Determine the [x, y] coordinate at the center of the cell enclosing the given text.  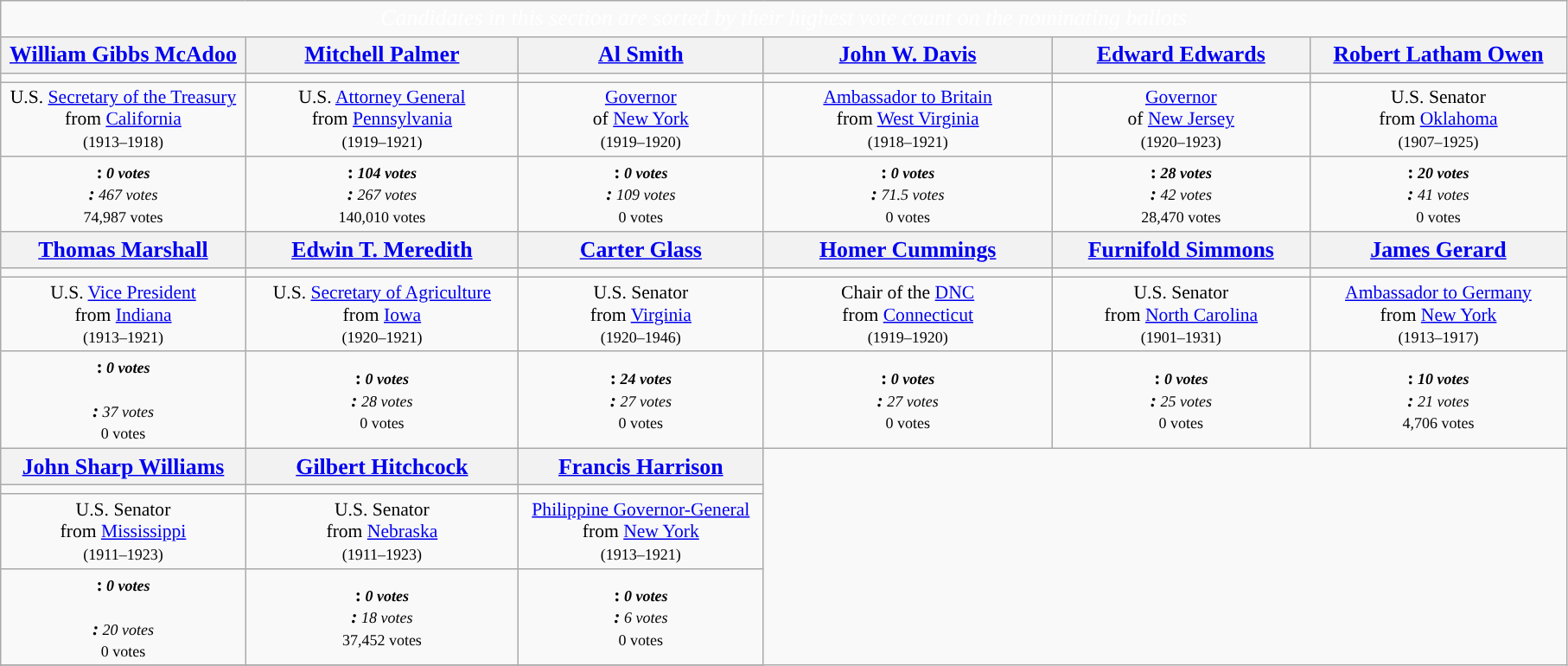
U.S. Senatorfrom North Carolina(1901–1931) [1181, 315]
Governorof New Jersey(1920–1923) [1181, 119]
: 28 votes: 42 votes28,470 votes [1181, 195]
Mitchell Palmer [382, 55]
: 0 votes: 37 votes0 votes [123, 400]
Carter Glass [641, 250]
Chair of the DNCfrom Connecticut(1919–1920) [908, 315]
U.S. Secretary of the Treasuryfrom California(1913–1918) [123, 119]
Ambassador to Germanyfrom New York(1913–1917) [1438, 315]
: 0 votes: 109 votes0 votes [641, 195]
Robert Latham Owen [1438, 55]
: 20 votes: 41 votes0 votes [1438, 195]
: 10 votes: 21 votes4,706 votes [1438, 400]
John W. Davis [908, 55]
: 0 votes: 28 votes0 votes [382, 400]
Furnifold Simmons [1181, 250]
Thomas Marshall [123, 250]
U.S. Senatorfrom Mississippi(1911–1923) [123, 531]
Philippine Governor-Generalfrom New York(1913–1921) [641, 531]
Edward Edwards [1181, 55]
: 104 votes: 267 votes140,010 votes [382, 195]
Al Smith [641, 55]
Gilbert Hitchcock [382, 467]
William Gibbs McAdoo [123, 55]
: 0 votes: 467 votes74,987 votes [123, 195]
Edwin T. Meredith [382, 250]
Ambassador to Britainfrom West Virginia(1918–1921) [908, 119]
U.S. Senatorfrom Nebraska(1911–1923) [382, 531]
: 0 votes: 20 votes0 votes [123, 618]
: 0 votes: 6 votes0 votes [641, 618]
U.S. Attorney Generalfrom Pennsylvania(1919–1921) [382, 119]
U.S. Vice Presidentfrom Indiana(1913–1921) [123, 315]
John Sharp Williams [123, 467]
Candidates in this section are sorted by their highest vote count on the nominating ballots [784, 19]
U.S. Secretary of Agriculturefrom Iowa(1920–1921) [382, 315]
James Gerard [1438, 250]
U.S. Senatorfrom Virginia(1920–1946) [641, 315]
: 0 votes: 25 votes0 votes [1181, 400]
: 24 votes: 27 votes0 votes [641, 400]
Governorof New York(1919–1920) [641, 119]
Francis Harrison [641, 467]
: 0 votes: 18 votes37,452 votes [382, 618]
: 0 votes: 27 votes0 votes [908, 400]
Homer Cummings [908, 250]
U.S. Senatorfrom Oklahoma(1907–1925) [1438, 119]
: 0 votes: 71.5 votes0 votes [908, 195]
